Detect which cell encompasses the target text, then output its [X, Y] center coordinate. 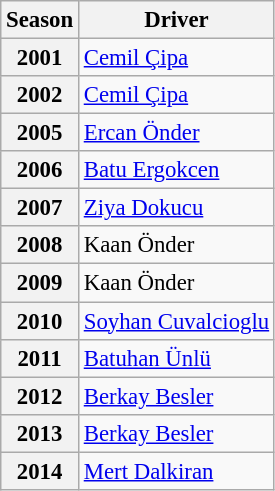
Ercan Önder [176, 133]
2007 [40, 208]
Driver [176, 20]
2005 [40, 133]
2013 [40, 433]
2006 [40, 170]
2012 [40, 396]
Ziya Dokucu [176, 208]
2011 [40, 358]
Mert Dalkiran [176, 471]
2001 [40, 58]
2014 [40, 471]
Soyhan Cuvalcioglu [176, 321]
Batu Ergokcen [176, 170]
2009 [40, 283]
2002 [40, 95]
2008 [40, 245]
Season [40, 20]
2010 [40, 321]
Batuhan Ünlü [176, 358]
